For the text-containing cell, return its midpoint in (x, y) coordinate format. 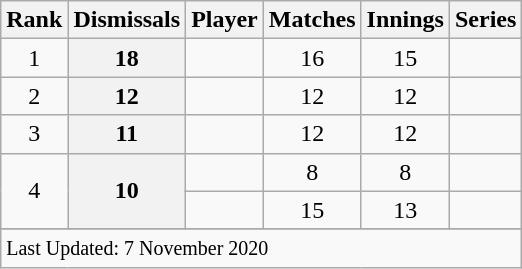
11 (127, 134)
Rank (34, 20)
10 (127, 191)
Dismissals (127, 20)
Series (485, 20)
1 (34, 58)
Last Updated: 7 November 2020 (262, 248)
4 (34, 191)
Player (225, 20)
18 (127, 58)
2 (34, 96)
Matches (312, 20)
13 (405, 210)
3 (34, 134)
Innings (405, 20)
16 (312, 58)
